Output the (x, y) coordinate of the center of the cell containing the given text.  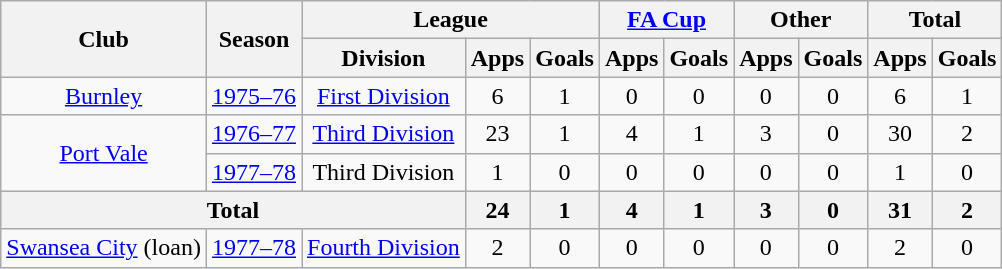
Burnley (104, 96)
Division (384, 58)
Port Vale (104, 153)
Club (104, 39)
30 (900, 134)
Season (254, 39)
24 (497, 210)
31 (900, 210)
League (451, 20)
Swansea City (loan) (104, 248)
First Division (384, 96)
Fourth Division (384, 248)
1976–77 (254, 134)
1975–76 (254, 96)
FA Cup (666, 20)
23 (497, 134)
Other (801, 20)
